Return (X, Y) of the center of cell containing provided text 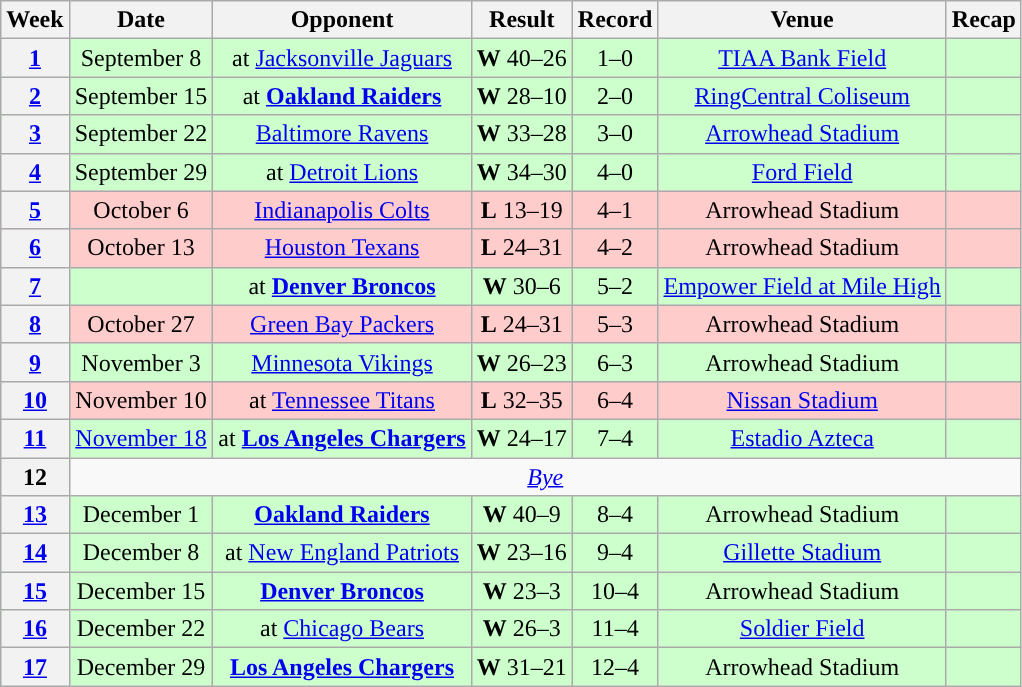
December 29 (141, 667)
W 33–28 (522, 134)
Baltimore Ravens (342, 134)
at Jacksonville Jaguars (342, 58)
W 30–6 (522, 286)
Ford Field (802, 172)
RingCentral Coliseum (802, 96)
4–2 (615, 248)
5–3 (615, 324)
Venue (802, 20)
4 (35, 172)
September 22 (141, 134)
November 10 (141, 400)
Oakland Raiders (342, 515)
2–0 (615, 96)
14 (35, 553)
December 8 (141, 553)
4–0 (615, 172)
October 27 (141, 324)
November 3 (141, 362)
Gillette Stadium (802, 553)
at Los Angeles Chargers (342, 438)
3–0 (615, 134)
6–4 (615, 400)
11 (35, 438)
September 15 (141, 96)
8 (35, 324)
W 28–10 (522, 96)
Houston Texans (342, 248)
3 (35, 134)
W 23–3 (522, 591)
9 (35, 362)
Recap (984, 20)
10–4 (615, 591)
5 (35, 210)
W 26–23 (522, 362)
October 13 (141, 248)
W 23–16 (522, 553)
W 34–30 (522, 172)
9–4 (615, 553)
October 6 (141, 210)
12 (35, 477)
15 (35, 591)
11–4 (615, 629)
Record (615, 20)
1–0 (615, 58)
December 22 (141, 629)
L 13–19 (522, 210)
December 15 (141, 591)
12–4 (615, 667)
1 (35, 58)
Nissan Stadium (802, 400)
L 32–35 (522, 400)
Date (141, 20)
Estadio Azteca (802, 438)
7 (35, 286)
Week (35, 20)
Opponent (342, 20)
Result (522, 20)
at Denver Broncos (342, 286)
Denver Broncos (342, 591)
2 (35, 96)
6 (35, 248)
4–1 (615, 210)
Indianapolis Colts (342, 210)
10 (35, 400)
13 (35, 515)
Soldier Field (802, 629)
5–2 (615, 286)
7–4 (615, 438)
Minnesota Vikings (342, 362)
Los Angeles Chargers (342, 667)
17 (35, 667)
Green Bay Packers (342, 324)
6–3 (615, 362)
December 1 (141, 515)
W 40–26 (522, 58)
November 18 (141, 438)
W 24–17 (522, 438)
at New England Patriots (342, 553)
September 8 (141, 58)
at Tennessee Titans (342, 400)
W 31–21 (522, 667)
Empower Field at Mile High (802, 286)
8–4 (615, 515)
at Detroit Lions (342, 172)
16 (35, 629)
W 40–9 (522, 515)
September 29 (141, 172)
at Chicago Bears (342, 629)
TIAA Bank Field (802, 58)
Bye (545, 477)
at Oakland Raiders (342, 96)
W 26–3 (522, 629)
